Detect which cell encompasses the target text, then output its [x, y] center coordinate. 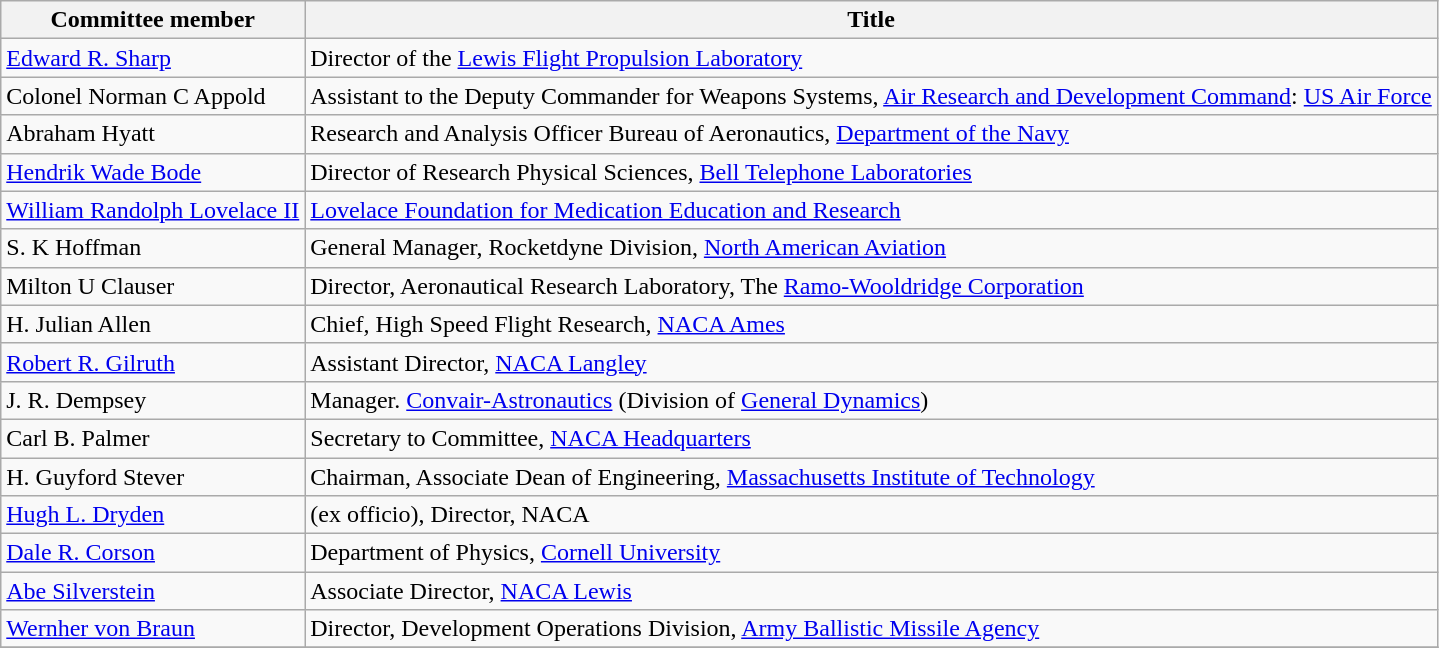
Hendrik Wade Bode [153, 172]
Carl B. Palmer [153, 438]
Robert R. Gilruth [153, 362]
Manager. Convair-Astronautics (Division of General Dynamics) [872, 400]
H. Guyford Stever [153, 477]
Wernher von Braun [153, 629]
H. Julian Allen [153, 324]
Director of Research Physical Sciences, Bell Telephone Laboratories [872, 172]
Department of Physics, Cornell University [872, 553]
Assistant Director, NACA Langley [872, 362]
Director of the Lewis Flight Propulsion Laboratory [872, 58]
Colonel Norman C Appold [153, 96]
Hugh L. Dryden [153, 515]
Abe Silverstein [153, 591]
Dale R. Corson [153, 553]
Title [872, 20]
Research and Analysis Officer Bureau of Aeronautics, Department of the Navy [872, 134]
Committee member [153, 20]
Abraham Hyatt [153, 134]
Assistant to the Deputy Commander for Weapons Systems, Air Research and Development Command: US Air Force [872, 96]
Chief, High Speed Flight Research, NACA Ames [872, 324]
Lovelace Foundation for Medication Education and Research [872, 210]
S. K Hoffman [153, 248]
Director, Aeronautical Research Laboratory, The Ramo-Wooldridge Corporation [872, 286]
Milton U Clauser [153, 286]
Edward R. Sharp [153, 58]
General Manager, Rocketdyne Division, North American Aviation [872, 248]
J. R. Dempsey [153, 400]
(ex officio), Director, NACA [872, 515]
Associate Director, NACA Lewis [872, 591]
Director, Development Operations Division, Army Ballistic Missile Agency [872, 629]
Chairman, Associate Dean of Engineering, Massachusetts Institute of Technology [872, 477]
Secretary to Committee, NACA Headquarters [872, 438]
William Randolph Lovelace II [153, 210]
